Identify which cell holds the provided text, then report its [x, y] central coordinate. 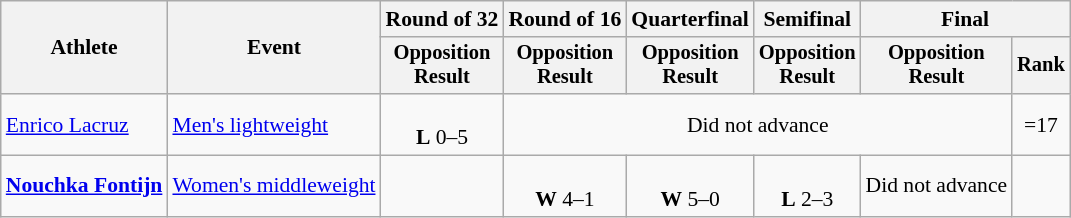
=17 [1041, 124]
Quarterfinal [690, 19]
Round of 16 [564, 19]
Nouchka Fontijn [84, 186]
L 0–5 [442, 124]
W 4–1 [564, 186]
Women's middleweight [274, 186]
L 2–3 [808, 186]
Rank [1041, 66]
Round of 32 [442, 19]
Athlete [84, 48]
Final [966, 19]
Men's lightweight [274, 124]
Enrico Lacruz [84, 124]
Semifinal [808, 19]
W 5–0 [690, 186]
Event [274, 48]
